Return the (x, y) coordinate for the center point of the cell that contains the specified text.  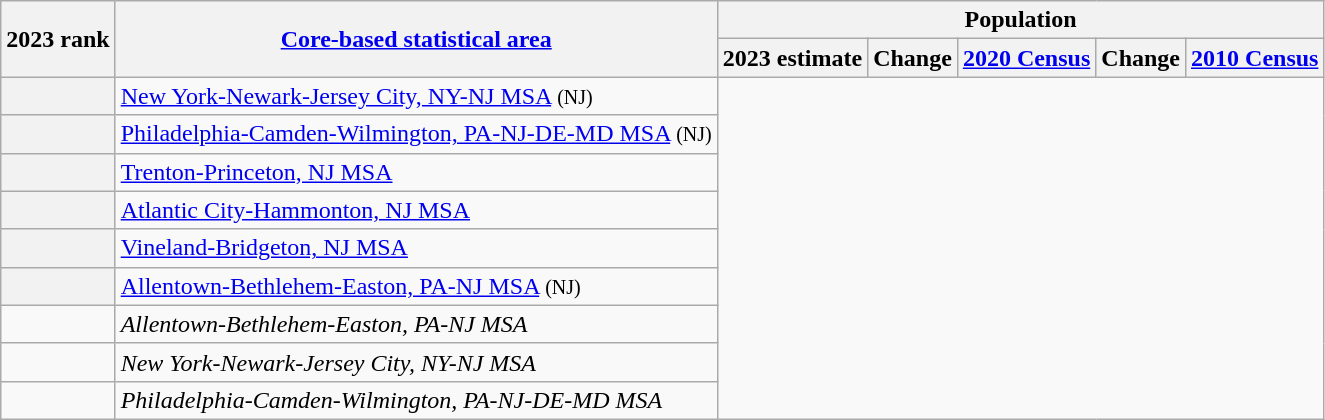
Population (1020, 20)
Atlantic City-Hammonton, NJ MSA (416, 210)
Allentown-Bethlehem-Easton, PA-NJ MSA (NJ) (416, 286)
2010 Census (1255, 58)
New York-Newark-Jersey City, NY-NJ MSA (NJ) (416, 96)
New York-Newark-Jersey City, NY-NJ MSA (416, 362)
Trenton-Princeton, NJ MSA (416, 172)
Vineland-Bridgeton, NJ MSA (416, 248)
Philadelphia-Camden-Wilmington, PA-NJ-DE-MD MSA (NJ) (416, 134)
2020 Census (1026, 58)
2023 estimate (792, 58)
Core-based statistical area (416, 39)
Allentown-Bethlehem-Easton, PA-NJ MSA (416, 324)
2023 rank (58, 39)
Philadelphia-Camden-Wilmington, PA-NJ-DE-MD MSA (416, 400)
